Return [x, y] of the center of cell containing provided text 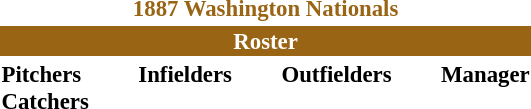
Roster [266, 41]
